Capture the cell that displays the provided text and extract its [x, y] central coordinate. 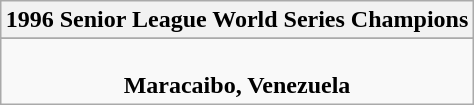
1996 Senior League World Series Champions [237, 20]
Maracaibo, Venezuela [237, 72]
